Provide the [x, y] coordinate of the cell's center where the given text is located.  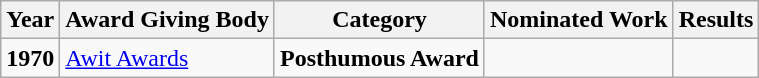
Posthumous Award [379, 58]
Nominated Work [578, 20]
1970 [30, 58]
Awit Awards [168, 58]
Category [379, 20]
Results [716, 20]
Award Giving Body [168, 20]
Year [30, 20]
